Pinpoint the cell where the given text exists, returning its (x, y) midpoint coordinate. 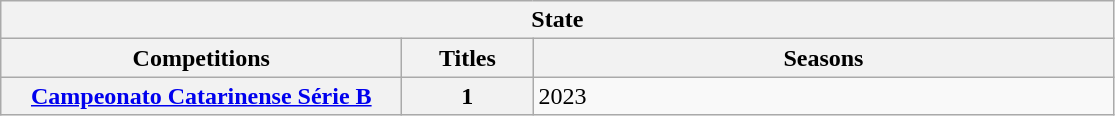
2023 (824, 96)
Campeonato Catarinense Série B (202, 96)
1 (468, 96)
Seasons (824, 58)
Competitions (202, 58)
Titles (468, 58)
State (558, 20)
